For the text-containing cell, return its midpoint in [X, Y] coordinate format. 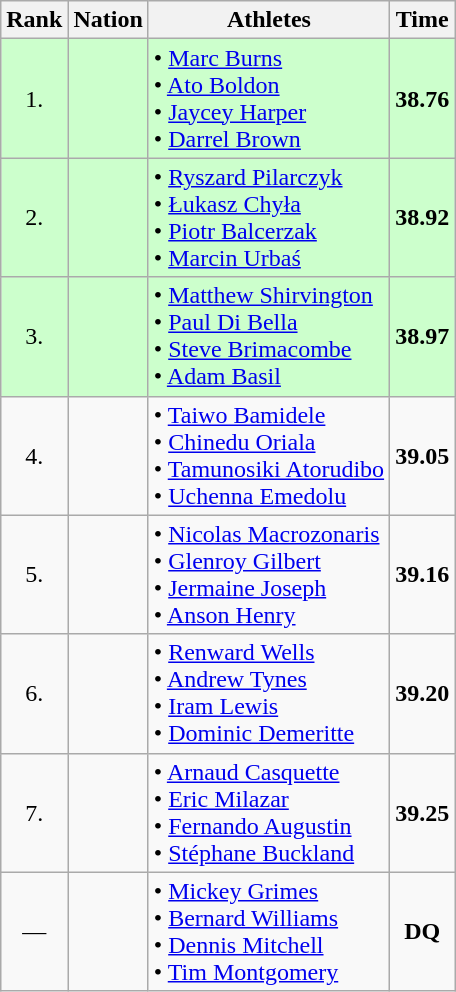
Athletes [268, 20]
38.92 [422, 218]
6. [34, 694]
39.25 [422, 812]
• Renward Wells• Andrew Tynes• Iram Lewis• Dominic Demeritte [268, 694]
2. [34, 218]
• Ryszard Pilarczyk• Łukasz Chyła• Piotr Balcerzak• Marcin Urbaś [268, 218]
1. [34, 98]
38.76 [422, 98]
DQ [422, 932]
• Mickey Grimes• Bernard Williams• Dennis Mitchell• Tim Montgomery [268, 932]
Time [422, 20]
Rank [34, 20]
• Nicolas Macrozonaris• Glenroy Gilbert• Jermaine Joseph• Anson Henry [268, 574]
39.05 [422, 456]
• Marc Burns• Ato Boldon• Jaycey Harper• Darrel Brown [268, 98]
Nation [108, 20]
39.20 [422, 694]
• Taiwo Bamidele• Chinedu Oriala• Tamunosiki Atorudibo• Uchenna Emedolu [268, 456]
3. [34, 336]
• Matthew Shirvington• Paul Di Bella• Steve Brimacombe• Adam Basil [268, 336]
— [34, 932]
5. [34, 574]
• Arnaud Casquette• Eric Milazar• Fernando Augustin• Stéphane Buckland [268, 812]
7. [34, 812]
39.16 [422, 574]
4. [34, 456]
38.97 [422, 336]
